Scan for the cell matching the given text and deliver its [x, y] coordinate at center. 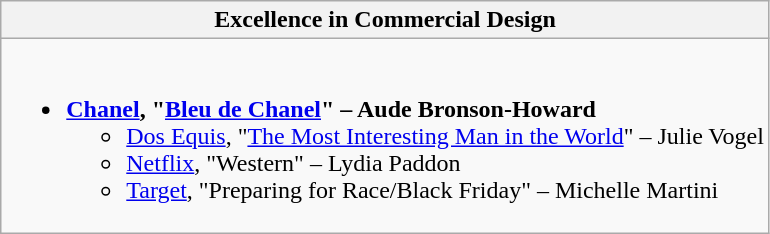
Excellence in Commercial Design [386, 20]
